Search for the cell housing the specified text and yield its [x, y] center coordinate. 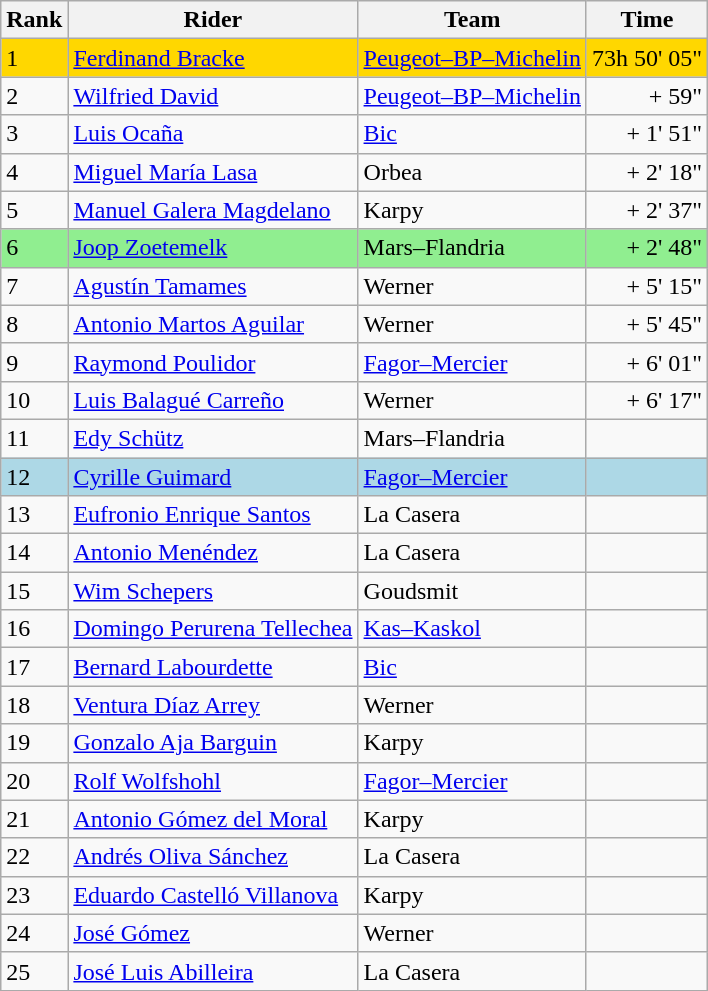
+ 6' 17" [646, 400]
+ 6' 01" [646, 362]
Time [646, 20]
12 [34, 477]
Kas–Kaskol [472, 629]
21 [34, 819]
4 [34, 172]
2 [34, 96]
Luis Ocaña [213, 134]
Andrés Oliva Sánchez [213, 857]
Edy Schütz [213, 438]
Eufronio Enrique Santos [213, 515]
+ 2' 48" [646, 248]
+ 5' 45" [646, 324]
Eduardo Castelló Villanova [213, 895]
17 [34, 667]
+ 1' 51" [646, 134]
23 [34, 895]
24 [34, 933]
7 [34, 286]
15 [34, 591]
Cyrille Guimard [213, 477]
Rank [34, 20]
Joop Zoetemelk [213, 248]
Orbea [472, 172]
Raymond Poulidor [213, 362]
Ferdinand Bracke [213, 58]
Team [472, 20]
Gonzalo Aja Barguin [213, 743]
6 [34, 248]
+ 2' 37" [646, 210]
Manuel Galera Magdelano [213, 210]
Antonio Menéndez [213, 553]
Luis Balagué Carreño [213, 400]
Domingo Perurena Tellechea [213, 629]
Rider [213, 20]
José Luis Abilleira [213, 971]
Wim Schepers [213, 591]
+ 5' 15" [646, 286]
+ 2' 18" [646, 172]
José Gómez [213, 933]
19 [34, 743]
Goudsmit [472, 591]
73h 50' 05" [646, 58]
9 [34, 362]
3 [34, 134]
+ 59" [646, 96]
16 [34, 629]
Miguel María Lasa [213, 172]
11 [34, 438]
Wilfried David [213, 96]
Antonio Gómez del Moral [213, 819]
5 [34, 210]
Ventura Díaz Arrey [213, 705]
1 [34, 58]
22 [34, 857]
Agustín Tamames [213, 286]
13 [34, 515]
Bernard Labourdette [213, 667]
Antonio Martos Aguilar [213, 324]
10 [34, 400]
25 [34, 971]
20 [34, 781]
14 [34, 553]
18 [34, 705]
8 [34, 324]
Rolf Wolfshohl [213, 781]
